From the cell containing the given text, extract its center point as (X, Y) coordinate. 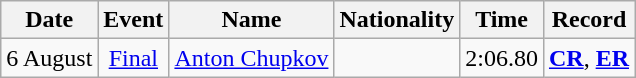
Time (502, 20)
Date (50, 20)
Final (134, 58)
Anton Chupkov (252, 58)
Name (252, 20)
CR, ER (588, 58)
6 August (50, 58)
Nationality (397, 20)
Event (134, 20)
Record (588, 20)
2:06.80 (502, 58)
